Identify which cell holds the provided text, then report its [x, y] central coordinate. 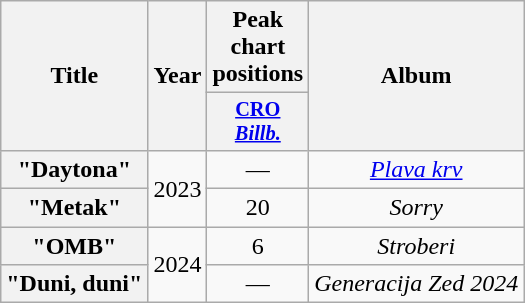
Generacija Zed 2024 [416, 284]
20 [258, 208]
Album [416, 76]
2023 [178, 188]
"Duni, duni" [74, 284]
Sorry [416, 208]
6 [258, 246]
"Metak" [74, 208]
Plava krv [416, 169]
Title [74, 76]
"OMB" [74, 246]
Year [178, 76]
Stroberi [416, 246]
"Daytona" [74, 169]
Peak chart positions [258, 47]
CROBillb. [258, 122]
2024 [178, 265]
